Search for the cell housing the specified text and yield its [x, y] center coordinate. 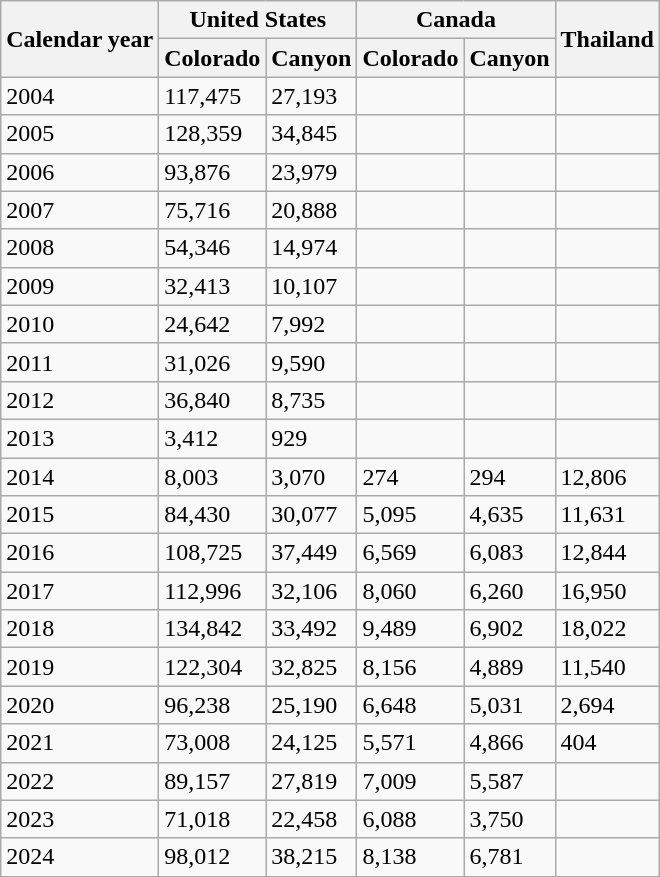
8,138 [410, 857]
4,866 [510, 743]
6,088 [410, 819]
108,725 [212, 553]
33,492 [312, 629]
14,974 [312, 248]
84,430 [212, 515]
5,031 [510, 705]
12,806 [607, 477]
2016 [80, 553]
Canada [456, 20]
98,012 [212, 857]
11,631 [607, 515]
8,060 [410, 591]
54,346 [212, 248]
6,902 [510, 629]
134,842 [212, 629]
2022 [80, 781]
32,413 [212, 286]
294 [510, 477]
2012 [80, 400]
United States [258, 20]
10,107 [312, 286]
9,590 [312, 362]
2023 [80, 819]
7,992 [312, 324]
32,106 [312, 591]
Calendar year [80, 39]
6,781 [510, 857]
8,003 [212, 477]
2006 [80, 172]
16,950 [607, 591]
31,026 [212, 362]
9,489 [410, 629]
23,979 [312, 172]
93,876 [212, 172]
Thailand [607, 39]
6,083 [510, 553]
27,819 [312, 781]
2014 [80, 477]
36,840 [212, 400]
20,888 [312, 210]
2019 [80, 667]
24,642 [212, 324]
37,449 [312, 553]
128,359 [212, 134]
2018 [80, 629]
96,238 [212, 705]
89,157 [212, 781]
12,844 [607, 553]
2004 [80, 96]
8,156 [410, 667]
2024 [80, 857]
75,716 [212, 210]
117,475 [212, 96]
5,571 [410, 743]
4,635 [510, 515]
3,412 [212, 438]
2017 [80, 591]
2015 [80, 515]
25,190 [312, 705]
2005 [80, 134]
22,458 [312, 819]
11,540 [607, 667]
7,009 [410, 781]
3,070 [312, 477]
73,008 [212, 743]
2010 [80, 324]
2021 [80, 743]
112,996 [212, 591]
5,587 [510, 781]
27,193 [312, 96]
38,215 [312, 857]
3,750 [510, 819]
18,022 [607, 629]
6,569 [410, 553]
404 [607, 743]
2020 [80, 705]
122,304 [212, 667]
2007 [80, 210]
6,260 [510, 591]
8,735 [312, 400]
2008 [80, 248]
34,845 [312, 134]
929 [312, 438]
2009 [80, 286]
24,125 [312, 743]
2011 [80, 362]
2,694 [607, 705]
71,018 [212, 819]
32,825 [312, 667]
6,648 [410, 705]
4,889 [510, 667]
274 [410, 477]
2013 [80, 438]
5,095 [410, 515]
30,077 [312, 515]
